Provide the (x, y) coordinate of the cell's center where the given text is located.  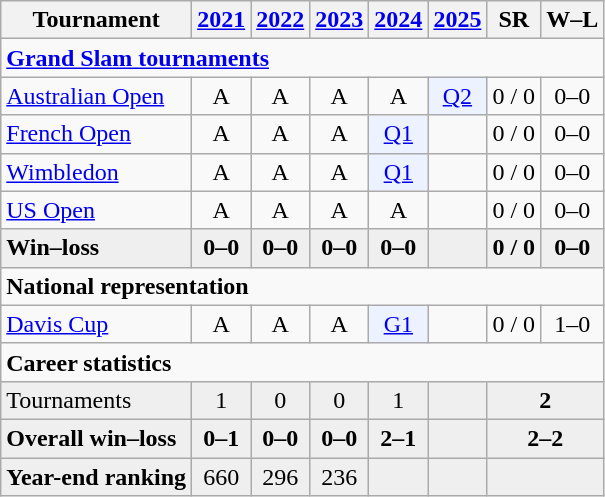
2024 (398, 20)
1–0 (572, 324)
National representation (302, 286)
Year-end ranking (96, 477)
2 (546, 400)
296 (280, 477)
2023 (340, 20)
Davis Cup (96, 324)
2–1 (398, 438)
236 (340, 477)
660 (222, 477)
Tournament (96, 20)
Career statistics (302, 362)
US Open (96, 210)
2022 (280, 20)
Tournaments (96, 400)
2021 (222, 20)
Wimbledon (96, 172)
2–2 (546, 438)
Grand Slam tournaments (302, 58)
French Open (96, 134)
Win–loss (96, 248)
0–1 (222, 438)
Overall win–loss (96, 438)
2025 (458, 20)
G1 (398, 324)
SR (514, 20)
Australian Open (96, 96)
Q2 (458, 96)
W–L (572, 20)
